Search for the cell housing the specified text and yield its [X, Y] center coordinate. 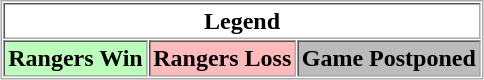
Game Postponed [388, 58]
Rangers Loss [222, 58]
Legend [242, 21]
Rangers Win [76, 58]
